Return [x, y] of the center of cell containing provided text 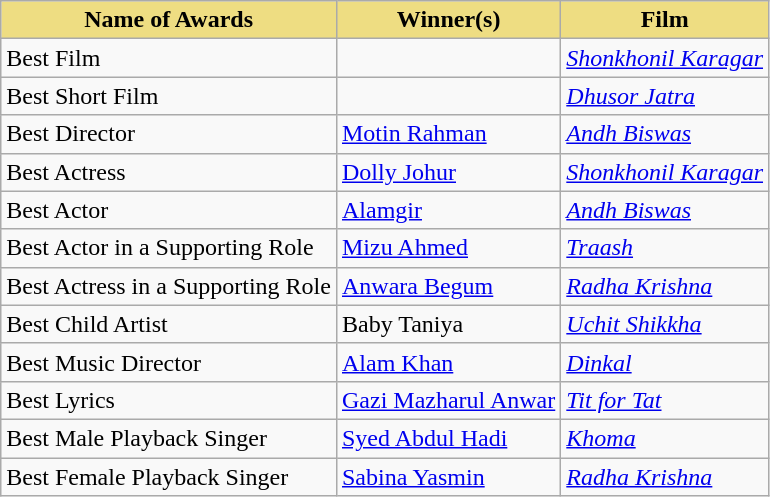
Alam Khan [448, 362]
Best Lyrics [169, 400]
Syed Abdul Hadi [448, 438]
Best Male Playback Singer [169, 438]
Best Female Playback Singer [169, 477]
Khoma [665, 438]
Mizu Ahmed [448, 248]
Sabina Yasmin [448, 477]
Film [665, 20]
Dhusor Jatra [665, 96]
Best Actress in a Supporting Role [169, 286]
Uchit Shikkha [665, 324]
Tit for Tat [665, 400]
Winner(s) [448, 20]
Best Actress [169, 172]
Best Child Artist [169, 324]
Traash [665, 248]
Dinkal [665, 362]
Best Music Director [169, 362]
Alamgir [448, 210]
Best Actor in a Supporting Role [169, 248]
Motin Rahman [448, 134]
Best Director [169, 134]
Best Short Film [169, 96]
Best Film [169, 58]
Dolly Johur [448, 172]
Gazi Mazharul Anwar [448, 400]
Baby Taniya [448, 324]
Anwara Begum [448, 286]
Name of Awards [169, 20]
Best Actor [169, 210]
